Detect which cell encompasses the target text, then output its (x, y) center coordinate. 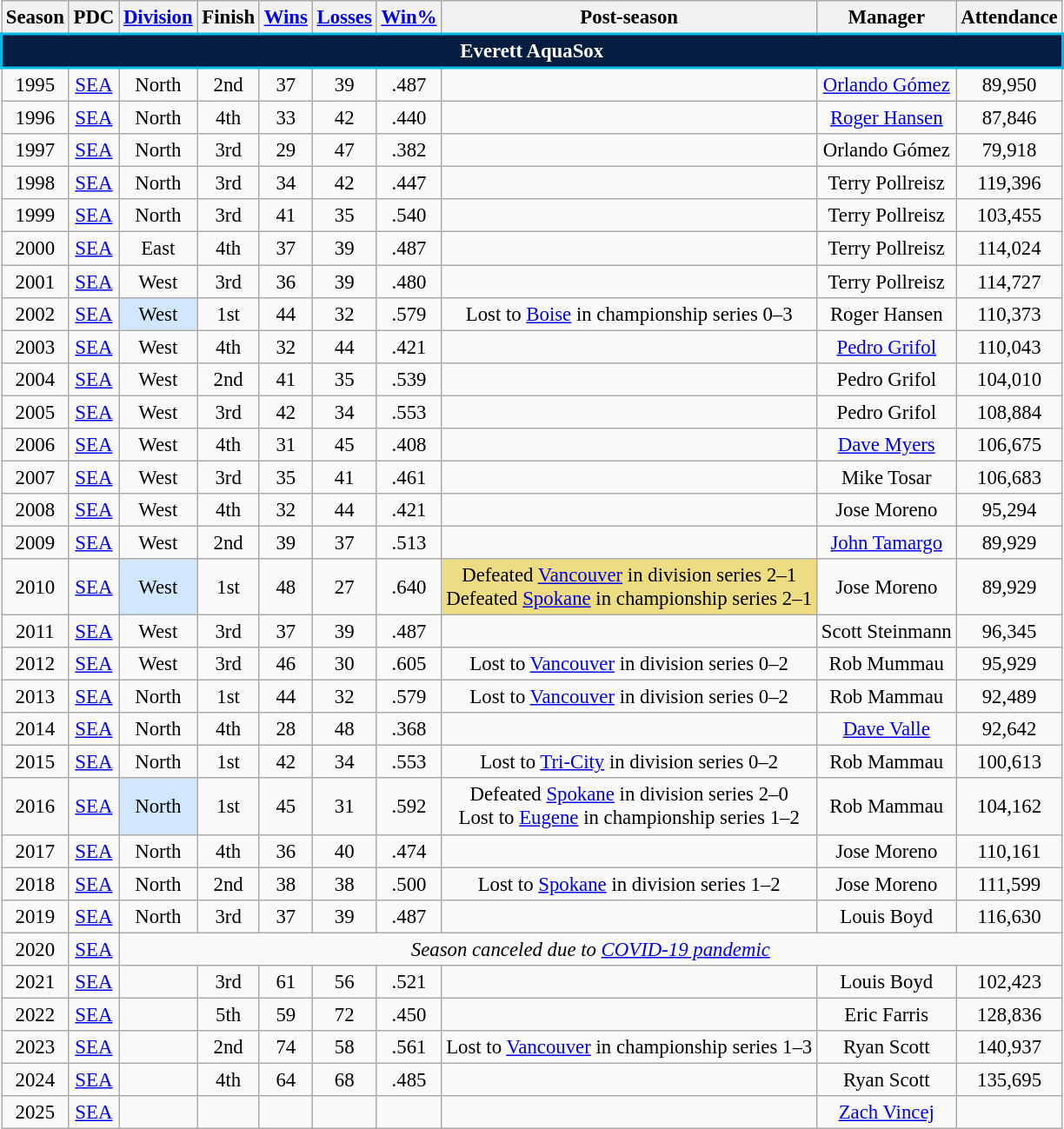
2004 (36, 379)
1997 (36, 150)
.485 (409, 1079)
2025 (36, 1112)
1999 (36, 216)
116,630 (1009, 916)
.605 (409, 664)
Zach Vincej (887, 1112)
2023 (36, 1047)
2000 (36, 249)
119,396 (1009, 183)
2022 (36, 1014)
95,929 (1009, 664)
Lost to Boise in championship series 0–3 (629, 314)
110,373 (1009, 314)
110,161 (1009, 851)
Defeated Spokane in division series 2–0Lost to Eugene in championship series 1–2 (629, 807)
33 (285, 118)
.368 (409, 729)
2021 (36, 982)
135,695 (1009, 1079)
92,642 (1009, 729)
Finish (228, 17)
Rob Mummau (887, 664)
.500 (409, 884)
58 (344, 1047)
46 (285, 664)
2017 (36, 851)
128,836 (1009, 1014)
Dave Myers (887, 445)
106,675 (1009, 445)
.382 (409, 150)
2007 (36, 477)
2015 (36, 762)
Losses (344, 17)
1998 (36, 183)
.408 (409, 445)
Eric Farris (887, 1014)
5th (228, 1014)
.480 (409, 282)
47 (344, 150)
100,613 (1009, 762)
.513 (409, 542)
Wins (285, 17)
29 (285, 150)
.474 (409, 851)
2011 (36, 632)
.440 (409, 118)
2009 (36, 542)
Everett AquaSox (532, 50)
Defeated Vancouver in division series 2–1Defeated Spokane in championship series 2–1 (629, 588)
106,683 (1009, 477)
140,937 (1009, 1047)
1995 (36, 84)
30 (344, 664)
Scott Steinmann (887, 632)
2024 (36, 1079)
2016 (36, 807)
2018 (36, 884)
2019 (36, 916)
.461 (409, 477)
.447 (409, 183)
.521 (409, 982)
2006 (36, 445)
2001 (36, 282)
Attendance (1009, 17)
East (158, 249)
2008 (36, 510)
68 (344, 1079)
2002 (36, 314)
28 (285, 729)
.640 (409, 588)
2013 (36, 697)
64 (285, 1079)
.540 (409, 216)
108,884 (1009, 412)
56 (344, 982)
.539 (409, 379)
59 (285, 1014)
2005 (36, 412)
.561 (409, 1047)
Dave Valle (887, 729)
103,455 (1009, 216)
Lost to Spokane in division series 1–2 (629, 884)
104,162 (1009, 807)
2003 (36, 347)
111,599 (1009, 884)
2012 (36, 664)
Lost to Tri-City in division series 0–2 (629, 762)
Win% (409, 17)
Season (36, 17)
1996 (36, 118)
89,950 (1009, 84)
Mike Tosar (887, 477)
72 (344, 1014)
.450 (409, 1014)
92,489 (1009, 697)
87,846 (1009, 118)
79,918 (1009, 150)
2010 (36, 588)
102,423 (1009, 982)
Lost to Vancouver in championship series 1–3 (629, 1047)
2020 (36, 949)
Post-season (629, 17)
27 (344, 588)
96,345 (1009, 632)
.592 (409, 807)
40 (344, 851)
74 (285, 1047)
2014 (36, 729)
114,024 (1009, 249)
114,727 (1009, 282)
Manager (887, 17)
104,010 (1009, 379)
110,043 (1009, 347)
PDC (94, 17)
61 (285, 982)
Season canceled due to COVID-19 pandemic (591, 949)
Division (158, 17)
95,294 (1009, 510)
John Tamargo (887, 542)
